Output the [x, y] coordinate of the center of the cell containing the given text.  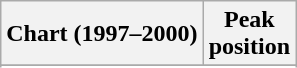
Chart (1997–2000) [102, 34]
Peakposition [249, 34]
